Pinpoint the cell where the given text exists, returning its (x, y) midpoint coordinate. 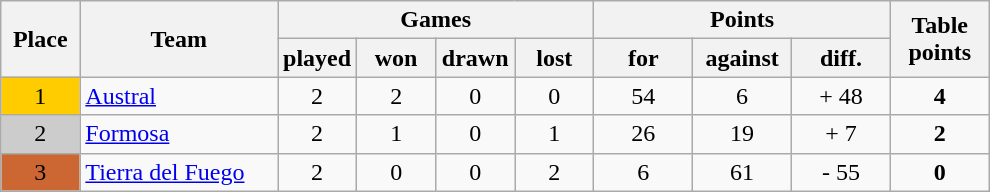
lost (554, 58)
Austral (179, 96)
61 (742, 172)
played (318, 58)
3 (40, 172)
Team (179, 39)
- 55 (842, 172)
won (396, 58)
for (644, 58)
+ 48 (842, 96)
26 (644, 134)
diff. (842, 58)
Place (40, 39)
Tablepoints (940, 39)
Games (436, 20)
+ 7 (842, 134)
4 (940, 96)
54 (644, 96)
Tierra del Fuego (179, 172)
19 (742, 134)
drawn (476, 58)
Formosa (179, 134)
Points (742, 20)
against (742, 58)
